Search for the cell housing the specified text and yield its [X, Y] center coordinate. 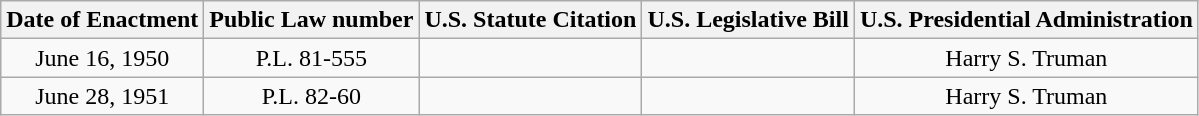
P.L. 82-60 [312, 96]
P.L. 81-555 [312, 58]
U.S. Legislative Bill [748, 20]
U.S. Statute Citation [530, 20]
Public Law number [312, 20]
June 28, 1951 [102, 96]
Date of Enactment [102, 20]
U.S. Presidential Administration [1026, 20]
June 16, 1950 [102, 58]
